Provide the (x, y) coordinate of the cell's center where the given text is located.  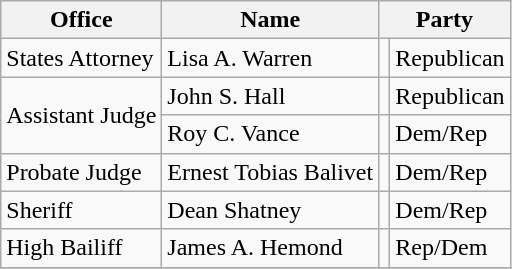
Lisa A. Warren (270, 58)
Party (444, 20)
John S. Hall (270, 96)
High Bailiff (82, 248)
Assistant Judge (82, 115)
James A. Hemond (270, 248)
States Attorney (82, 58)
Name (270, 20)
Probate Judge (82, 172)
Ernest Tobias Balivet (270, 172)
Office (82, 20)
Roy C. Vance (270, 134)
Rep/Dem (450, 248)
Sheriff (82, 210)
Dean Shatney (270, 210)
